Pinpoint the cell where the given text exists, returning its [X, Y] midpoint coordinate. 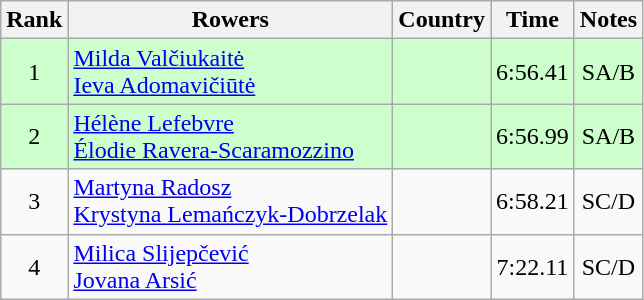
Time [533, 20]
1 [34, 72]
4 [34, 266]
6:56.41 [533, 72]
Milda ValčiukaitėIeva Adomavičiūtė [230, 72]
Milica SlijepčevićJovana Arsić [230, 266]
Notes [608, 20]
Rank [34, 20]
Country [442, 20]
Hélène LefebvreÉlodie Ravera-Scaramozzino [230, 136]
6:56.99 [533, 136]
6:58.21 [533, 202]
7:22.11 [533, 266]
Rowers [230, 20]
3 [34, 202]
Martyna RadoszKrystyna Lemańczyk-Dobrzelak [230, 202]
2 [34, 136]
